Provide the (x, y) coordinate of the cell's center where the given text is located.  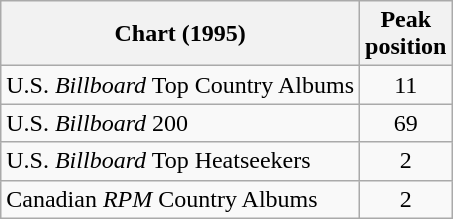
Peakposition (406, 34)
U.S. Billboard 200 (180, 123)
Chart (1995) (180, 34)
11 (406, 85)
U.S. Billboard Top Heatseekers (180, 161)
U.S. Billboard Top Country Albums (180, 85)
Canadian RPM Country Albums (180, 199)
69 (406, 123)
